Search for the cell housing the specified text and yield its [X, Y] center coordinate. 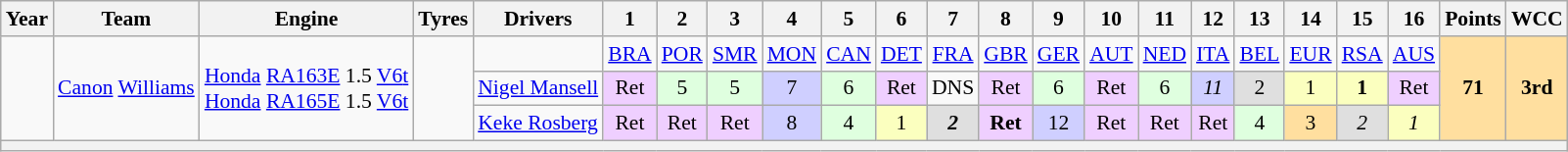
BRA [630, 54]
13 [1259, 19]
Nigel Mansell [538, 88]
Drivers [538, 19]
10 [1111, 19]
16 [1413, 19]
CAN [849, 54]
DET [901, 54]
Tyres [442, 19]
WCC [1537, 19]
14 [1310, 19]
RSA [1362, 54]
15 [1362, 19]
FRA [953, 54]
SMR [735, 54]
AUT [1111, 54]
Honda RA163E 1.5 V6tHonda RA165E 1.5 V6t [306, 88]
EUR [1310, 54]
Team [126, 19]
GBR [1006, 54]
DNS [953, 88]
BEL [1259, 54]
NED [1165, 54]
AUS [1413, 54]
GER [1059, 54]
Keke Rosberg [538, 124]
Year [27, 19]
POR [682, 54]
Canon Williams [126, 88]
9 [1059, 19]
ITA [1213, 54]
3rd [1537, 88]
71 [1473, 88]
Engine [306, 19]
MON [793, 54]
Points [1473, 19]
